Return the (X, Y) coordinate for the center point of the cell that contains the specified text.  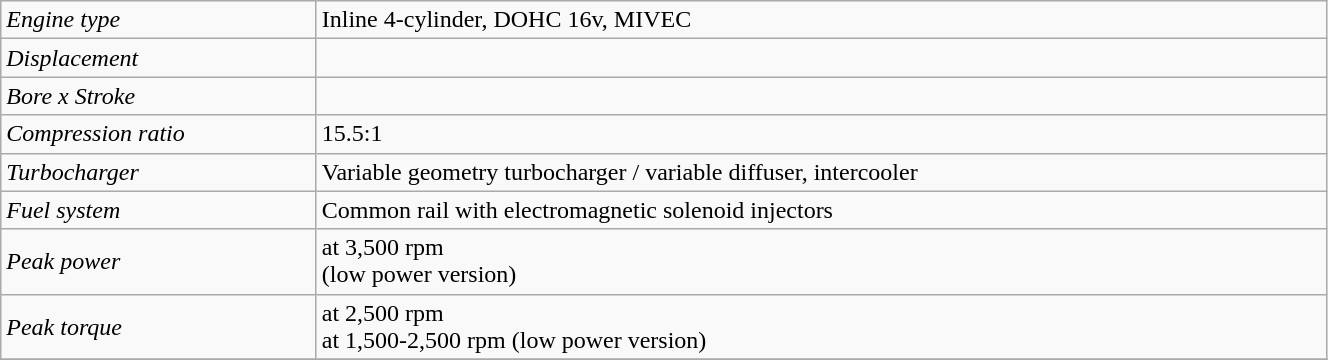
Bore x Stroke (158, 96)
Turbocharger (158, 172)
Displacement (158, 58)
at 3,500 rpm (low power version) (821, 262)
Peak torque (158, 326)
Peak power (158, 262)
Inline 4-cylinder, DOHC 16v, MIVEC (821, 20)
Fuel system (158, 210)
Common rail with electromagnetic solenoid injectors (821, 210)
Compression ratio (158, 134)
15.5:1 (821, 134)
Variable geometry turbocharger / variable diffuser, intercooler (821, 172)
Engine type (158, 20)
at 2,500 rpm at 1,500-2,500 rpm (low power version) (821, 326)
